Detect which cell encompasses the target text, then output its (x, y) center coordinate. 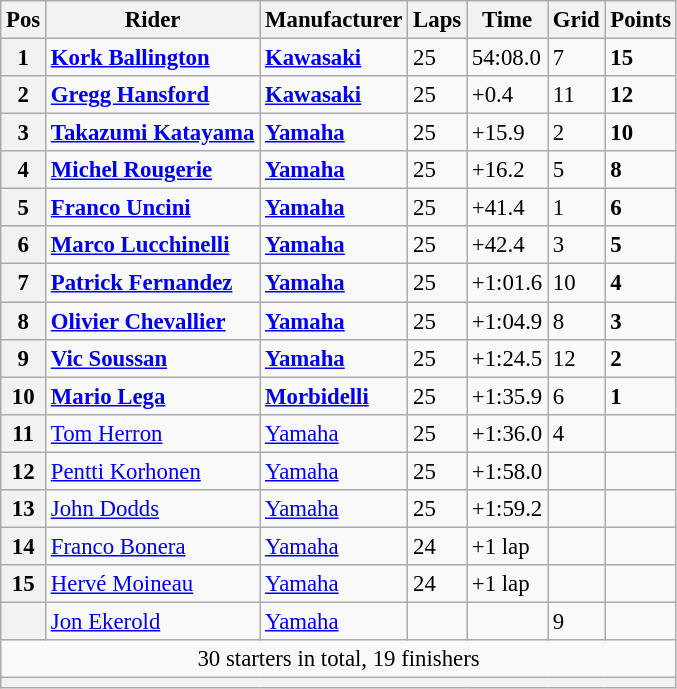
Grid (576, 20)
Michel Rougerie (153, 170)
+1:04.9 (508, 321)
Takazumi Katayama (153, 133)
Hervé Moineau (153, 584)
+1:36.0 (508, 433)
+42.4 (508, 245)
Franco Uncini (153, 208)
Morbidelli (334, 396)
Olivier Chevallier (153, 321)
+1:35.9 (508, 396)
Rider (153, 20)
Marco Lucchinelli (153, 245)
+1:01.6 (508, 283)
John Dodds (153, 509)
Points (640, 20)
+41.4 (508, 208)
Jon Ekerold (153, 621)
Kork Ballington (153, 58)
Tom Herron (153, 433)
Vic Soussan (153, 358)
13 (24, 509)
Time (508, 20)
14 (24, 546)
+0.4 (508, 95)
30 starters in total, 19 finishers (339, 659)
Manufacturer (334, 20)
+15.9 (508, 133)
Pos (24, 20)
+1:58.0 (508, 471)
+1:59.2 (508, 509)
Mario Lega (153, 396)
Pentti Korhonen (153, 471)
+16.2 (508, 170)
54:08.0 (508, 58)
+1:24.5 (508, 358)
Laps (438, 20)
Franco Bonera (153, 546)
Gregg Hansford (153, 95)
Patrick Fernandez (153, 283)
